Return the [X, Y] coordinate for the center point of the cell that contains the specified text.  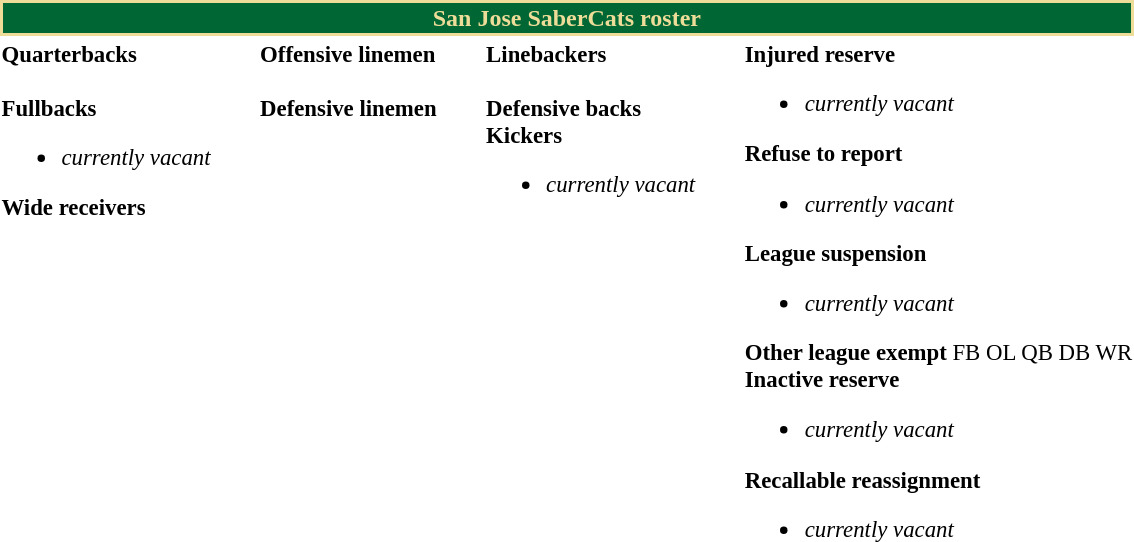
San Jose SaberCats roster [567, 18]
